From the cell containing the given text, extract its center point as [x, y] coordinate. 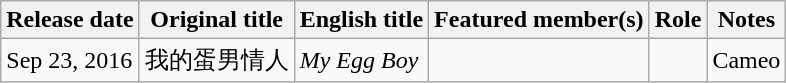
我的蛋男情人 [216, 60]
Sep 23, 2016 [70, 60]
Role [678, 20]
Original title [216, 20]
Notes [746, 20]
Cameo [746, 60]
My Egg Boy [361, 60]
English title [361, 20]
Featured member(s) [540, 20]
Release date [70, 20]
